Identify which cell holds the provided text, then report its (x, y) central coordinate. 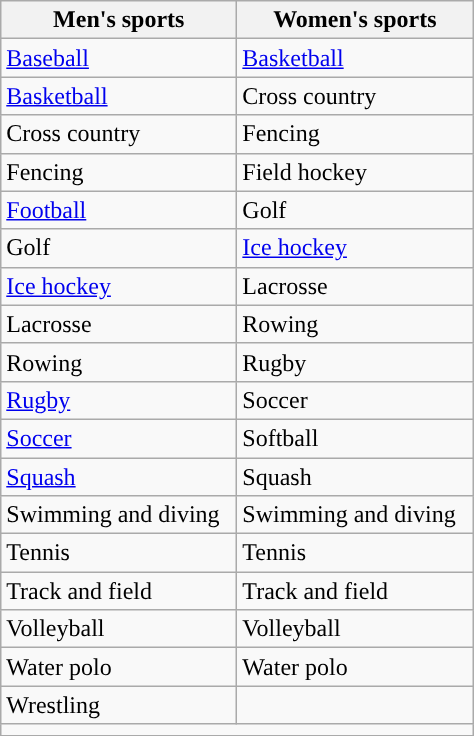
Football (119, 210)
Wrestling (119, 705)
Field hockey (355, 172)
Softball (355, 438)
Baseball (119, 58)
Women's sports (355, 20)
Men's sports (119, 20)
